From the cell containing the given text, extract its center point as [X, Y] coordinate. 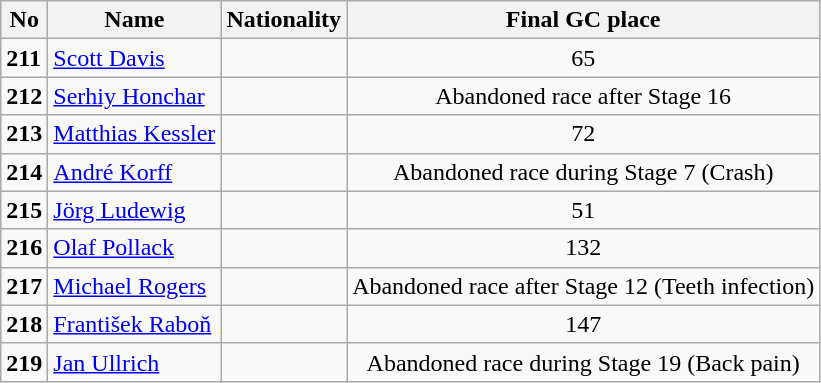
217 [24, 286]
214 [24, 172]
Abandoned race during Stage 7 (Crash) [584, 172]
No [24, 20]
Name [134, 20]
Jörg Ludewig [134, 210]
Olaf Pollack [134, 248]
Abandoned race after Stage 16 [584, 96]
65 [584, 58]
Abandoned race during Stage 19 (Back pain) [584, 362]
216 [24, 248]
Scott Davis [134, 58]
132 [584, 248]
72 [584, 134]
Matthias Kessler [134, 134]
212 [24, 96]
Nationality [284, 20]
Final GC place [584, 20]
Abandoned race after Stage 12 (Teeth infection) [584, 286]
218 [24, 324]
213 [24, 134]
147 [584, 324]
André Korff [134, 172]
51 [584, 210]
Michael Rogers [134, 286]
Jan Ullrich [134, 362]
219 [24, 362]
211 [24, 58]
215 [24, 210]
František Raboň [134, 324]
Serhiy Honchar [134, 96]
